Locate the cell with the specified text and output its [X, Y] center coordinate. 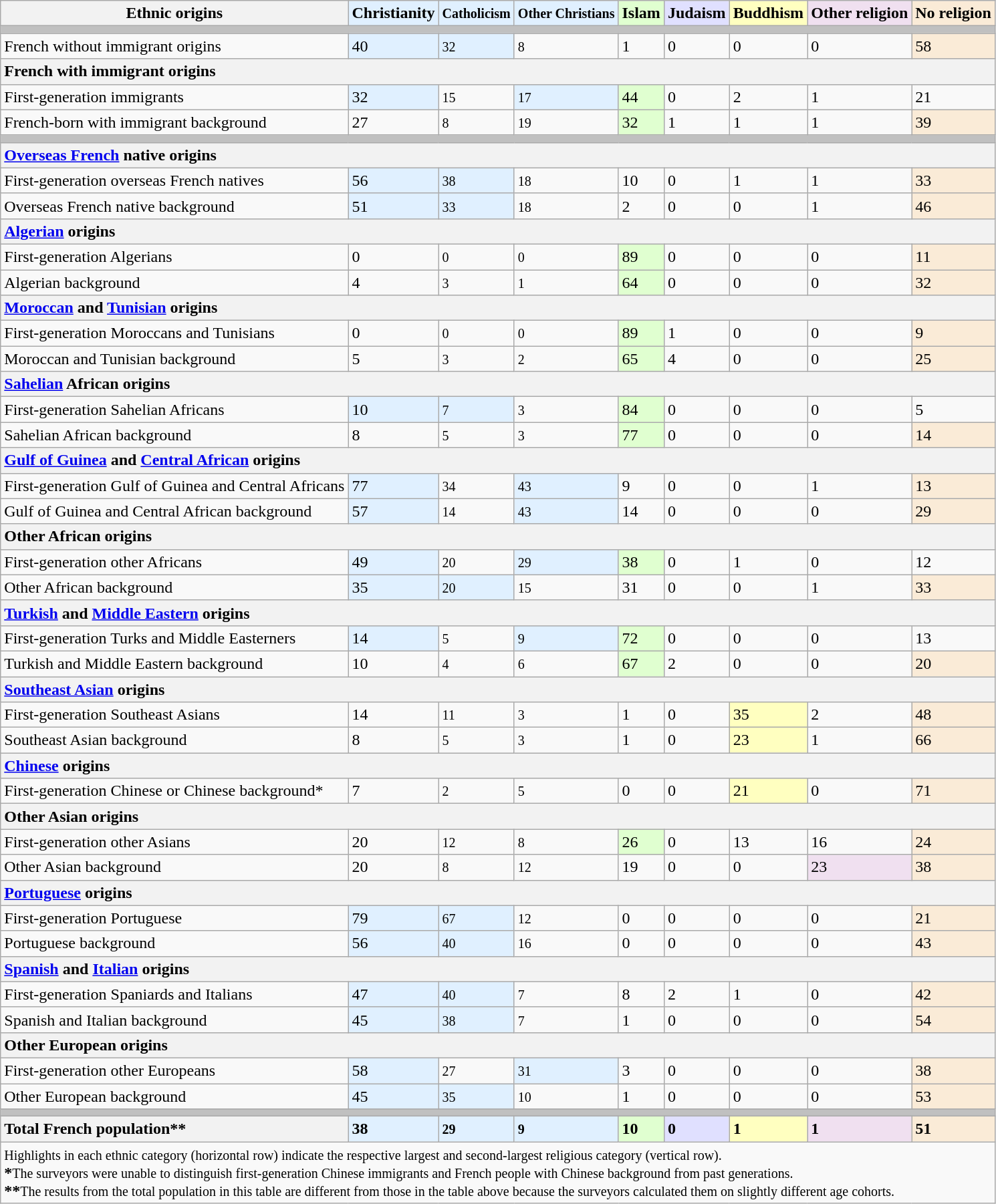
Other European background [174, 1096]
First-generation Algerians [174, 257]
66 [953, 740]
Chinese origins [498, 766]
Other African origins [498, 537]
48 [953, 715]
Other Christians [566, 13]
Algerian origins [498, 231]
Other religion [860, 13]
Total French population** [174, 1129]
Islam [641, 13]
First-generation Chinese or Chinese background* [174, 791]
First-generation other Asians [174, 842]
34 [476, 486]
Buddhism [768, 13]
65 [641, 359]
First-generation other Europeans [174, 1070]
French-born with immigrant background [174, 122]
Judaism [697, 13]
First-generation Spaniards and Italians [174, 994]
53 [953, 1096]
Overseas French native origins [498, 155]
Gulf of Guinea and Central African background [174, 511]
Overseas French native background [174, 206]
First-generation other Africans [174, 562]
Moroccan and Tunisian origins [498, 308]
French without immigrant origins [174, 46]
17 [566, 97]
71 [953, 791]
Algerian background [174, 283]
Other Asian origins [498, 816]
57 [393, 511]
Sahelian African background [174, 435]
84 [641, 410]
Sahelian African origins [498, 384]
Gulf of Guinea and Central African origins [498, 460]
26 [641, 842]
44 [641, 97]
Southeast Asian origins [498, 689]
Ethnic origins [174, 13]
Catholicism [476, 13]
First-generation Turks and Middle Easterners [174, 638]
First-generation Gulf of Guinea and Central Africans [174, 486]
72 [641, 638]
46 [953, 206]
First-generation Southeast Asians [174, 715]
54 [953, 1020]
Portuguese origins [498, 893]
Spanish and Italian background [174, 1020]
39 [953, 122]
Turkish and Middle Eastern background [174, 663]
47 [393, 994]
Spanish and Italian origins [498, 969]
79 [393, 918]
French with immigrant origins [498, 71]
25 [953, 359]
Christianity [393, 13]
Portuguese background [174, 943]
Turkish and Middle Eastern origins [498, 613]
49 [393, 562]
No religion [953, 13]
Other African background [174, 587]
Other European origins [498, 1045]
First-generation Portuguese [174, 918]
Moroccan and Tunisian background [174, 359]
42 [953, 994]
64 [641, 283]
6 [566, 663]
First-generation Moroccans and Tunisians [174, 333]
First-generation immigrants [174, 97]
First-generation overseas French natives [174, 180]
Southeast Asian background [174, 740]
First-generation Sahelian Africans [174, 410]
24 [953, 842]
Other Asian background [174, 867]
